Locate the cell with the specified text and output its (X, Y) center coordinate. 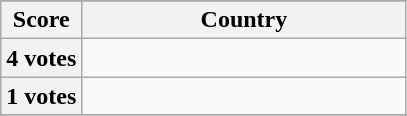
Country (244, 20)
Score (42, 20)
1 votes (42, 96)
4 votes (42, 58)
